Return [x, y] of the center of cell containing provided text 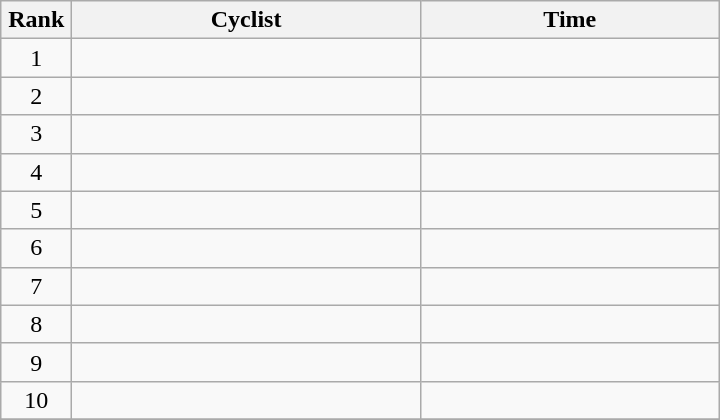
10 [36, 400]
Cyclist [246, 20]
2 [36, 96]
7 [36, 286]
Time [570, 20]
5 [36, 210]
1 [36, 58]
6 [36, 248]
Rank [36, 20]
9 [36, 362]
3 [36, 134]
4 [36, 172]
8 [36, 324]
